Determine the [x, y] coordinate at the center of the cell enclosing the given text.  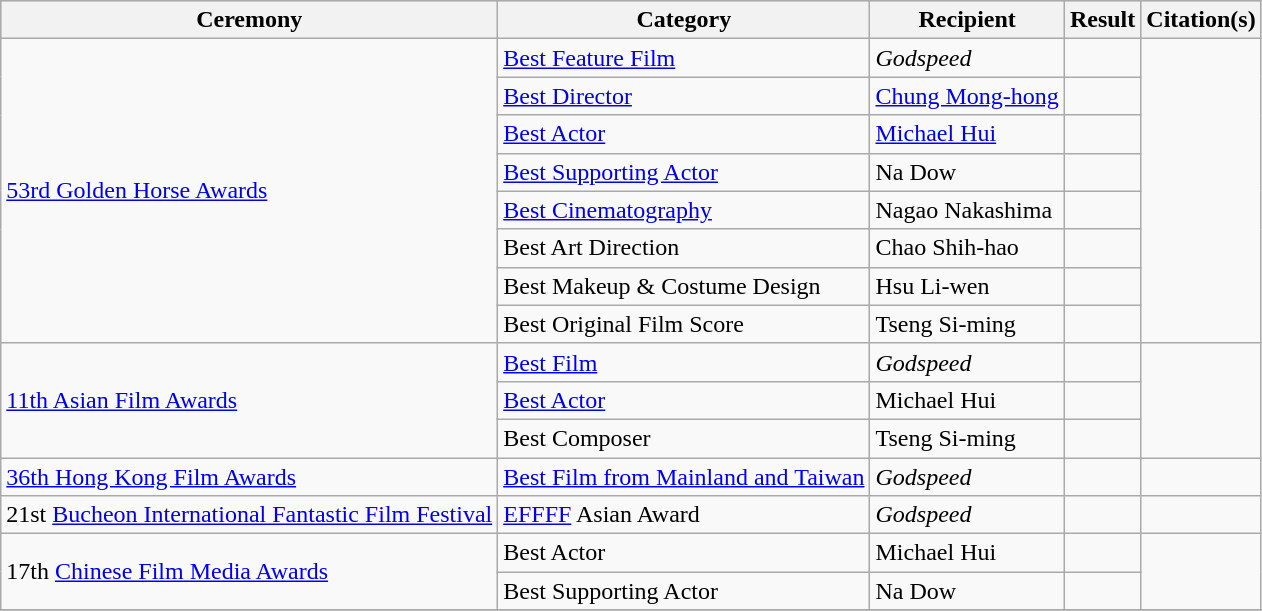
Hsu Li-wen [967, 286]
53rd Golden Horse Awards [250, 191]
Best Feature Film [684, 58]
Best Cinematography [684, 210]
Chung Mong-hong [967, 96]
Best Composer [684, 438]
Nagao Nakashima [967, 210]
Best Art Direction [684, 248]
Best Makeup & Costume Design [684, 286]
Chao Shih-hao [967, 248]
Best Film [684, 362]
Best Film from Mainland and Taiwan [684, 477]
36th Hong Kong Film Awards [250, 477]
17th Chinese Film Media Awards [250, 572]
Recipient [967, 20]
Best Director [684, 96]
Citation(s) [1201, 20]
Best Original Film Score [684, 324]
Ceremony [250, 20]
11th Asian Film Awards [250, 400]
Result [1102, 20]
21st Bucheon International Fantastic Film Festival [250, 515]
EFFFF Asian Award [684, 515]
Category [684, 20]
